Scan for the cell matching the given text and deliver its [X, Y] coordinate at center. 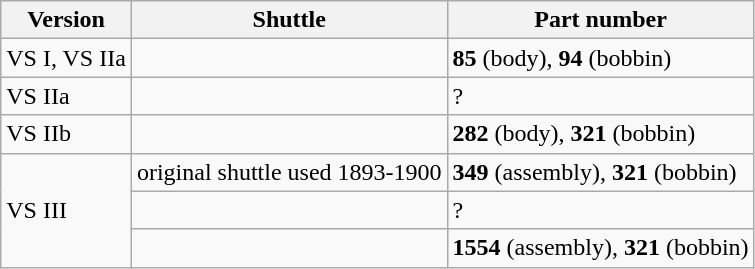
1554 (assembly), 321 (bobbin) [600, 248]
VS IIa [66, 96]
Shuttle [289, 20]
VS I, VS IIa [66, 58]
original shuttle used 1893-1900 [289, 172]
282 (body), 321 (bobbin) [600, 134]
VS III [66, 210]
85 (body), 94 (bobbin) [600, 58]
349 (assembly), 321 (bobbin) [600, 172]
Version [66, 20]
VS IIb [66, 134]
Part number [600, 20]
